Determine the (x, y) coordinate at the center of the cell enclosing the given text.  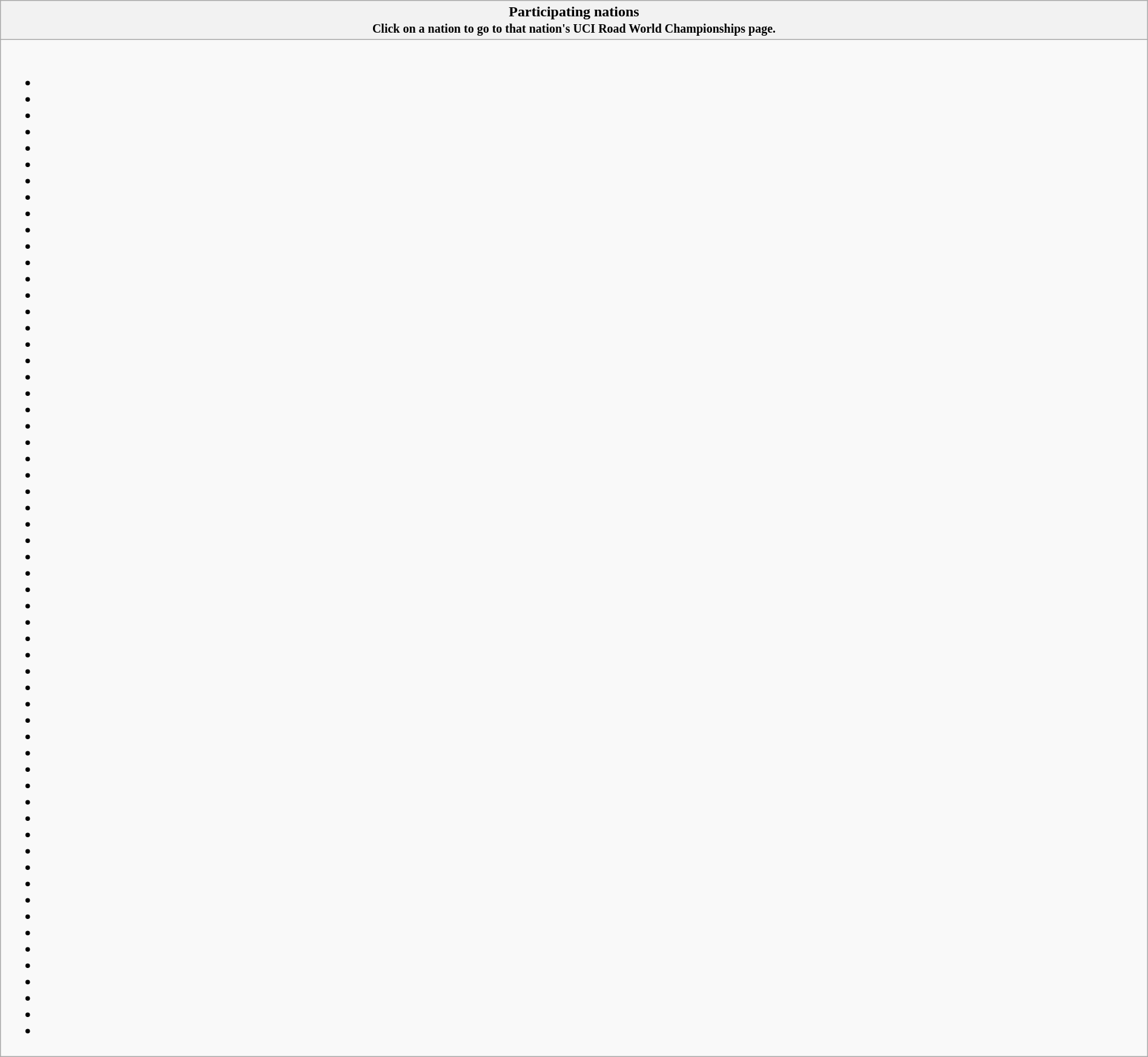
Participating nationsClick on a nation to go to that nation's UCI Road World Championships page. (574, 21)
